Provide the [X, Y] coordinate of the cell's center where the given text is located.  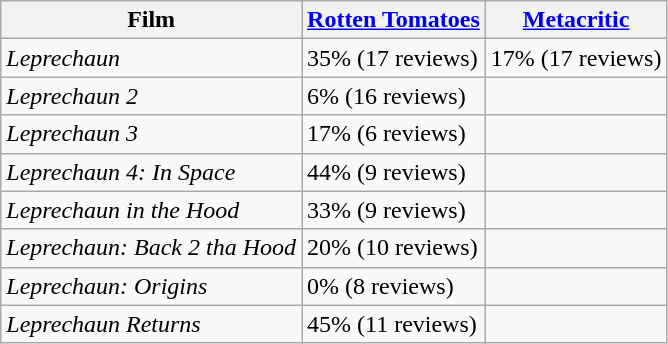
35% (17 reviews) [394, 58]
20% (10 reviews) [394, 248]
Leprechaun [152, 58]
45% (11 reviews) [394, 324]
Film [152, 20]
Metacritic [576, 20]
Leprechaun: Back 2 tha Hood [152, 248]
17% (6 reviews) [394, 134]
Leprechaun 3 [152, 134]
44% (9 reviews) [394, 172]
Leprechaun 4: In Space [152, 172]
17% (17 reviews) [576, 58]
Leprechaun in the Hood [152, 210]
Leprechaun 2 [152, 96]
Rotten Tomatoes [394, 20]
Leprechaun Returns [152, 324]
33% (9 reviews) [394, 210]
0% (8 reviews) [394, 286]
6% (16 reviews) [394, 96]
Leprechaun: Origins [152, 286]
